Capture the cell that displays the provided text and extract its (x, y) central coordinate. 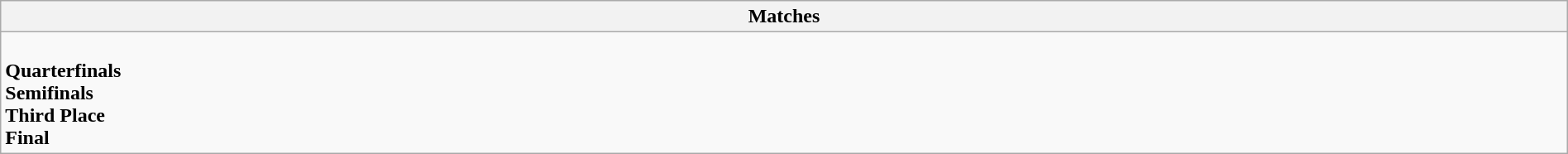
Matches (784, 17)
Quarterfinals Semifinals Third Place Final (784, 93)
